Capture the cell that displays the provided text and extract its (x, y) central coordinate. 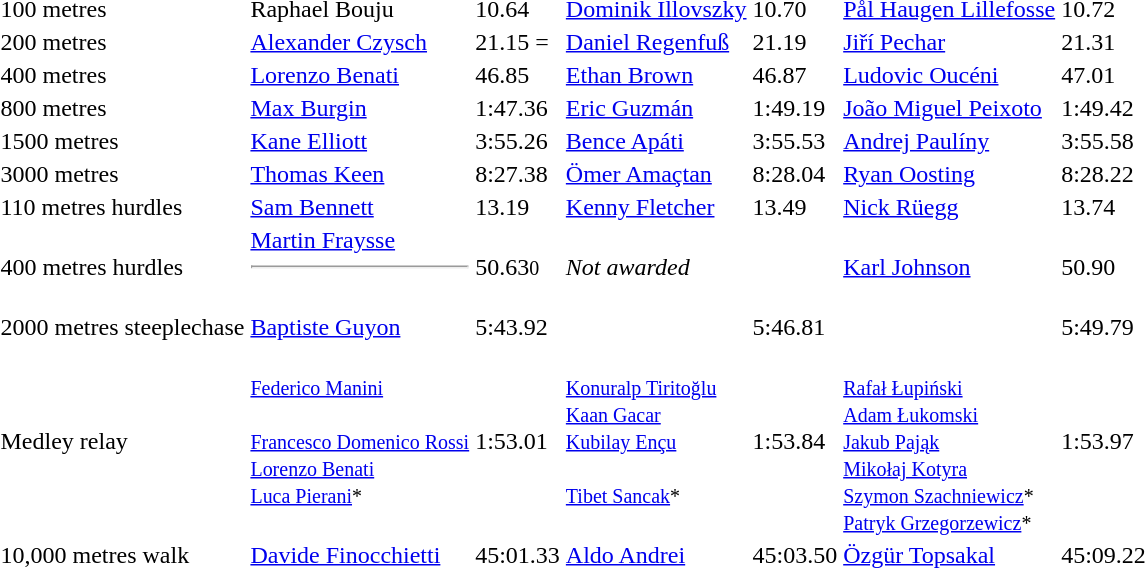
Ludovic Oucéni (950, 75)
Federico ManiniFrancesco Domenico RossiLorenzo BenatiLuca Pierani* (360, 441)
8:27.38 (518, 174)
Ryan Oosting (950, 174)
5:43.92 (518, 327)
Kane Elliott (360, 141)
Lorenzo Benati (360, 75)
Sam Bennett (360, 207)
5:46.81 (795, 327)
Karl Johnson (950, 267)
46.85 (518, 75)
Thomas Keen (360, 174)
Max Burgin (360, 108)
João Miguel Peixoto (950, 108)
Eric Guzmán (656, 108)
Bence Apáti (656, 141)
Ethan Brown (656, 75)
Ömer Amaçtan (656, 174)
3:55.53 (795, 141)
Andrej Paulíny (950, 141)
Jiří Pechar (950, 42)
Kenny Fletcher (656, 207)
1:53.01 (518, 441)
Daniel Regenfuß (656, 42)
46.87 (795, 75)
Martin Fraysse (360, 267)
13.49 (795, 207)
1:47.36 (518, 108)
21.19 (795, 42)
1:53.84 (795, 441)
3:55.26 (518, 141)
Konuralp TiritoğluKaan GacarKubilay EnçuTibet Sancak* (656, 441)
Rafał ŁupińskiAdam ŁukomskiJakub PająkMikołaj KotyraSzymon Szachniewicz*Patryk Grzegorzewicz* (950, 441)
Not awarded (701, 267)
Nick Rüegg (950, 207)
50.630 (518, 267)
8:28.04 (795, 174)
21.15 = (518, 42)
13.19 (518, 207)
1:49.19 (795, 108)
Baptiste Guyon (360, 327)
Alexander Czysch (360, 42)
